Output the (x, y) coordinate of the center of the cell containing the given text.  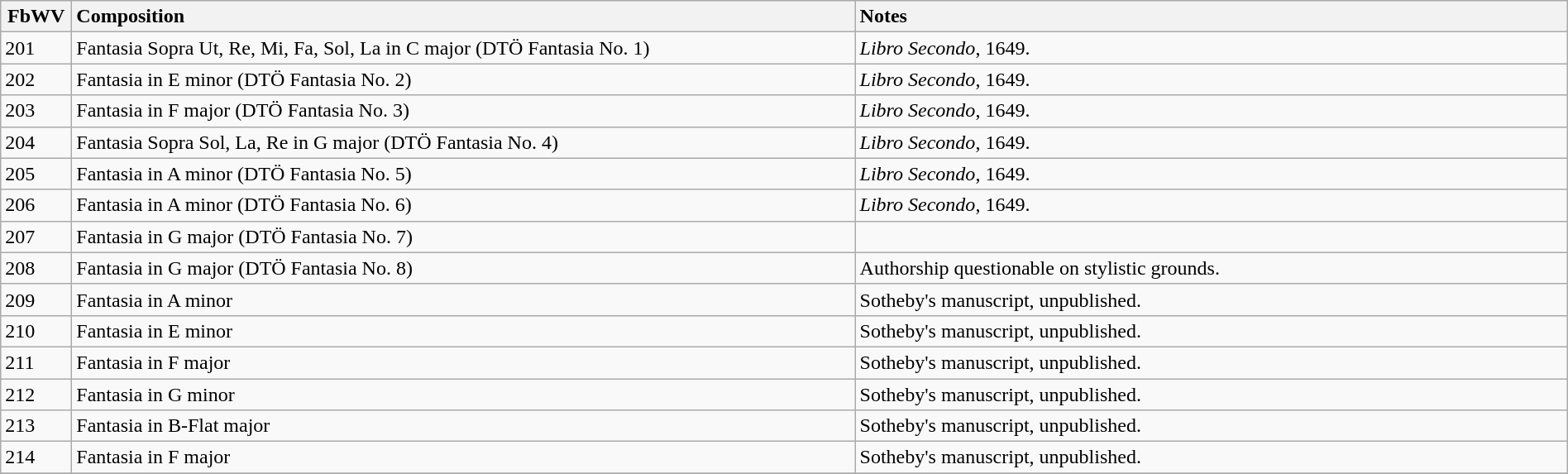
214 (36, 457)
Authorship questionable on stylistic grounds. (1211, 268)
Composition (463, 17)
Fantasia in G major (DTÖ Fantasia No. 7) (463, 237)
Fantasia Sopra Sol, La, Re in G major (DTÖ Fantasia No. 4) (463, 142)
Fantasia in G major (DTÖ Fantasia No. 8) (463, 268)
Notes (1211, 17)
Fantasia in A minor (463, 299)
205 (36, 174)
202 (36, 79)
209 (36, 299)
207 (36, 237)
201 (36, 48)
Fantasia in A minor (DTÖ Fantasia No. 5) (463, 174)
213 (36, 426)
210 (36, 331)
Fantasia in F major (DTÖ Fantasia No. 3) (463, 111)
208 (36, 268)
204 (36, 142)
Fantasia in E minor (463, 331)
203 (36, 111)
211 (36, 362)
Fantasia in G minor (463, 395)
Fantasia Sopra Ut, Re, Mi, Fa, Sol, La in C major (DTÖ Fantasia No. 1) (463, 48)
Fantasia in B-Flat major (463, 426)
Fantasia in E minor (DTÖ Fantasia No. 2) (463, 79)
FbWV (36, 17)
Fantasia in A minor (DTÖ Fantasia No. 6) (463, 205)
212 (36, 395)
206 (36, 205)
